Provide the (x, y) coordinate of the cell's center where the given text is located.  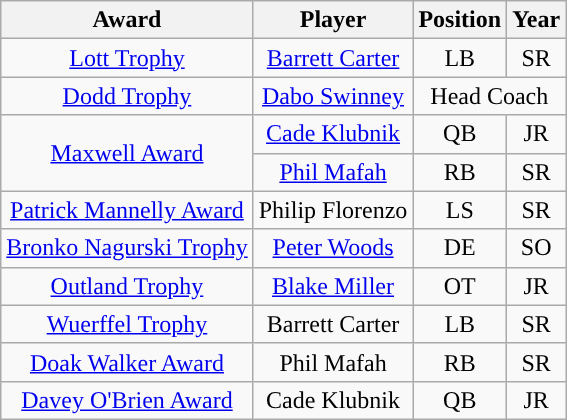
Peter Woods (333, 248)
OT (460, 286)
Bronko Nagurski Trophy (127, 248)
Position (460, 20)
Lott Trophy (127, 58)
Davey O'Brien Award (127, 400)
Blake Miller (333, 286)
Award (127, 20)
Wuerffel Trophy (127, 324)
SO (536, 248)
Player (333, 20)
LS (460, 210)
DE (460, 248)
Patrick Mannelly Award (127, 210)
Year (536, 20)
Head Coach (490, 96)
Dabo Swinney (333, 96)
Philip Florenzo (333, 210)
Maxwell Award (127, 153)
Outland Trophy (127, 286)
Dodd Trophy (127, 96)
Doak Walker Award (127, 362)
